Capture the cell that displays the provided text and extract its (X, Y) central coordinate. 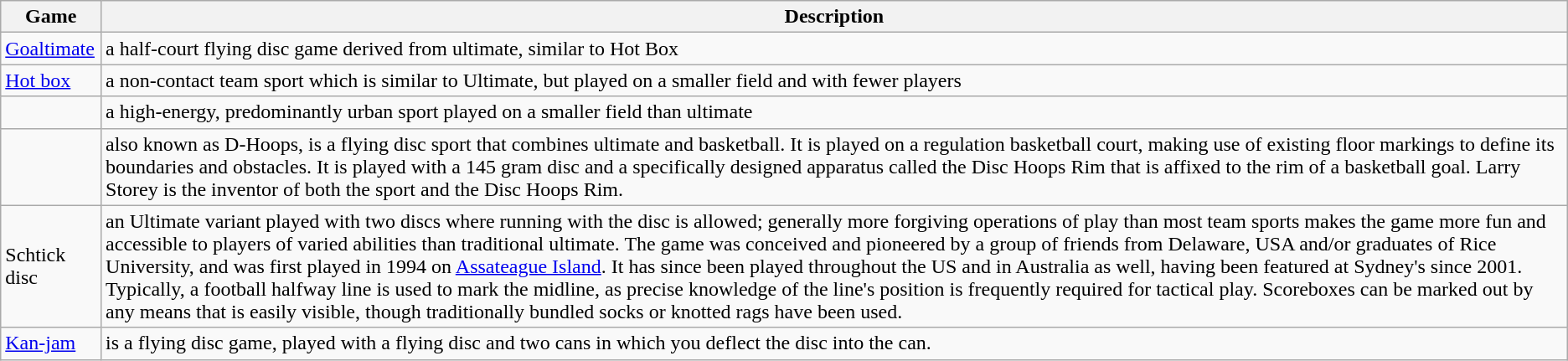
Kan-jam (51, 343)
Description (834, 17)
is a flying disc game, played with a flying disc and two cans in which you deflect the disc into the can. (834, 343)
Hot box (51, 80)
a half-court flying disc game derived from ultimate, similar to Hot Box (834, 49)
Goaltimate (51, 49)
Game (51, 17)
a non-contact team sport which is similar to Ultimate, but played on a smaller field and with fewer players (834, 80)
Schtick disc (51, 266)
a high-energy, predominantly urban sport played on a smaller field than ultimate (834, 112)
